Capture the cell that displays the provided text and extract its [X, Y] central coordinate. 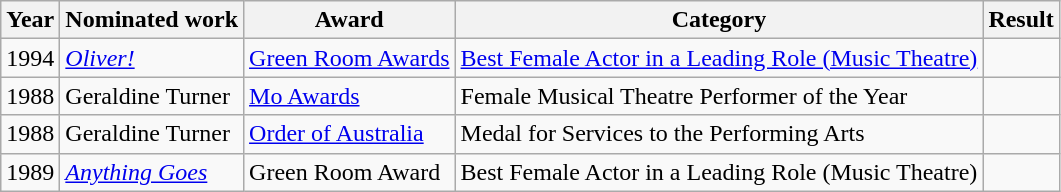
1994 [30, 58]
Year [30, 20]
Anything Goes [152, 172]
Nominated work [152, 20]
Result [1021, 20]
Green Room Awards [350, 58]
Order of Australia [350, 134]
Green Room Award [350, 172]
Award [350, 20]
Medal for Services to the Performing Arts [719, 134]
Oliver! [152, 58]
Category [719, 20]
1989 [30, 172]
Mo Awards [350, 96]
Female Musical Theatre Performer of the Year [719, 96]
